Extract the [X, Y] coordinate from the center of the cell holding the provided text.  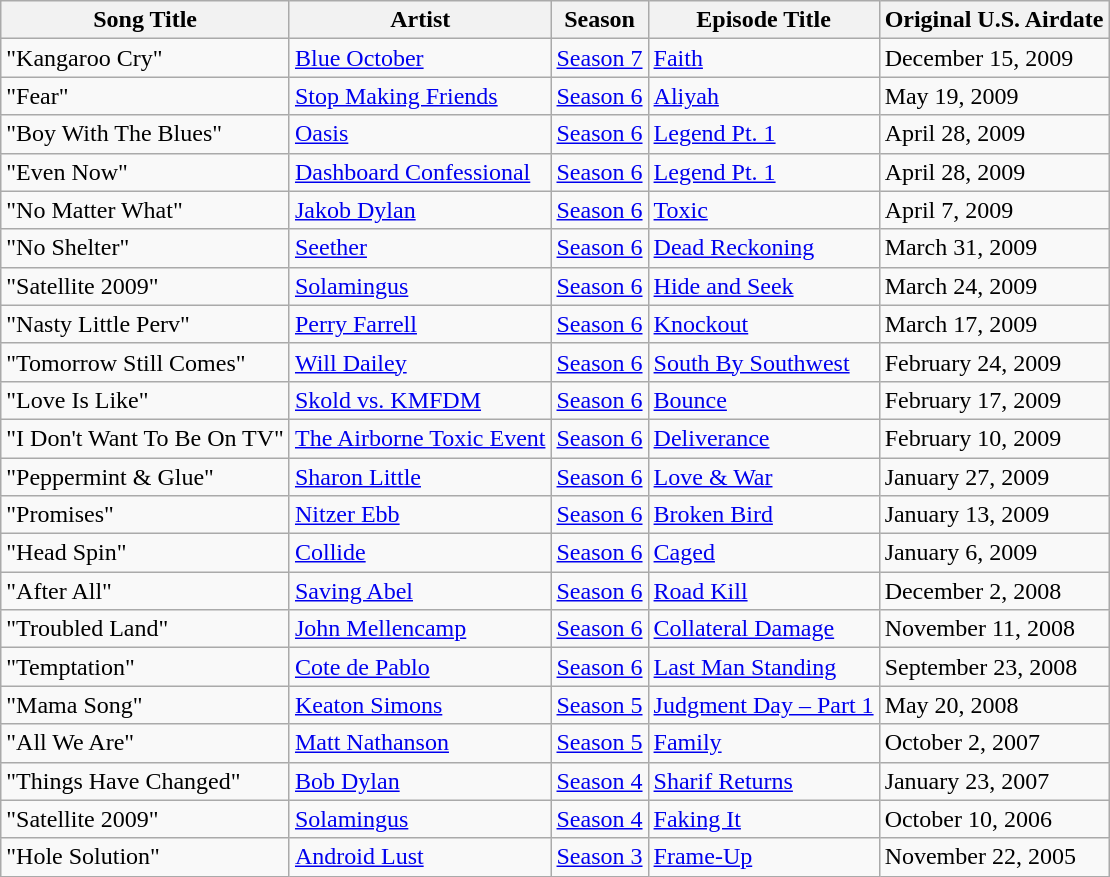
Family [764, 743]
February 10, 2009 [994, 438]
May 19, 2009 [994, 96]
Caged [764, 553]
The Airborne Toxic Event [420, 438]
"Boy With The Blues" [146, 134]
"Kangaroo Cry" [146, 58]
November 22, 2005 [994, 857]
"No Shelter" [146, 248]
October 10, 2006 [994, 819]
Aliyah [764, 96]
Skold vs. KMFDM [420, 400]
Dead Reckoning [764, 248]
Season [600, 20]
Sharon Little [420, 477]
Blue October [420, 58]
February 17, 2009 [994, 400]
Season 7 [600, 58]
February 24, 2009 [994, 362]
"Things Have Changed" [146, 781]
Will Dailey [420, 362]
"Temptation" [146, 667]
Perry Farrell [420, 324]
"Hole Solution" [146, 857]
Bounce [764, 400]
September 23, 2008 [994, 667]
November 11, 2008 [994, 629]
Jakob Dylan [420, 210]
"Peppermint & Glue" [146, 477]
Nitzer Ebb [420, 515]
Song Title [146, 20]
Keaton Simons [420, 705]
Faith [764, 58]
Love & War [764, 477]
Faking It [764, 819]
May 20, 2008 [994, 705]
Matt Nathanson [420, 743]
"Mama Song" [146, 705]
"Even Now" [146, 172]
April 7, 2009 [994, 210]
March 17, 2009 [994, 324]
Collide [420, 553]
"No Matter What" [146, 210]
Stop Making Friends [420, 96]
South By Southwest [764, 362]
Knockout [764, 324]
Original U.S. Airdate [994, 20]
March 31, 2009 [994, 248]
Oasis [420, 134]
Hide and Seek [764, 286]
January 23, 2007 [994, 781]
"After All" [146, 591]
March 24, 2009 [994, 286]
October 2, 2007 [994, 743]
Collateral Damage [764, 629]
January 27, 2009 [994, 477]
Toxic [764, 210]
"Troubled Land" [146, 629]
Sharif Returns [764, 781]
Cote de Pablo [420, 667]
Road Kill [764, 591]
"Head Spin" [146, 553]
"Promises" [146, 515]
"I Don't Want To Be On TV" [146, 438]
"Nasty Little Perv" [146, 324]
January 6, 2009 [994, 553]
Season 3 [600, 857]
Deliverance [764, 438]
January 13, 2009 [994, 515]
December 15, 2009 [994, 58]
"Tomorrow Still Comes" [146, 362]
John Mellencamp [420, 629]
Episode Title [764, 20]
Last Man Standing [764, 667]
"Love Is Like" [146, 400]
"Fear" [146, 96]
Android Lust [420, 857]
December 2, 2008 [994, 591]
"All We Are" [146, 743]
Bob Dylan [420, 781]
Artist [420, 20]
Broken Bird [764, 515]
Saving Abel [420, 591]
Seether [420, 248]
Judgment Day – Part 1 [764, 705]
Dashboard Confessional [420, 172]
Frame-Up [764, 857]
